Identify which cell holds the provided text, then report its (X, Y) central coordinate. 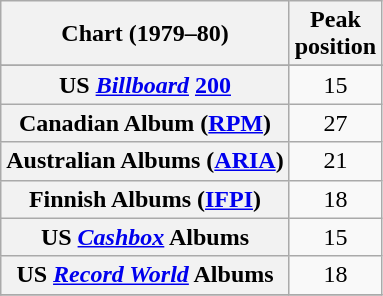
Canadian Album (RPM) (145, 123)
Australian Albums (ARIA) (145, 161)
Chart (1979–80) (145, 34)
Finnish Albums (IFPI) (145, 199)
US Record World Albums (145, 275)
US Billboard 200 (145, 85)
Peakposition (335, 34)
27 (335, 123)
US Cashbox Albums (145, 237)
21 (335, 161)
